For the text-containing cell, return its midpoint in (x, y) coordinate format. 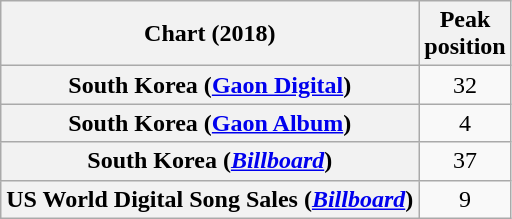
US World Digital Song Sales (Billboard) (210, 199)
South Korea (Billboard) (210, 161)
South Korea (Gaon Digital) (210, 85)
9 (465, 199)
4 (465, 123)
South Korea (Gaon Album) (210, 123)
Chart (2018) (210, 34)
32 (465, 85)
Peakposition (465, 34)
37 (465, 161)
